Return [x, y] of the center of cell containing provided text 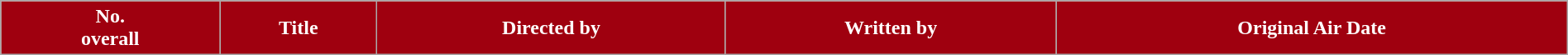
No.overall [111, 28]
Original Air Date [1312, 28]
Written by [891, 28]
Directed by [551, 28]
Title [299, 28]
